Identify which cell holds the provided text, then report its [X, Y] central coordinate. 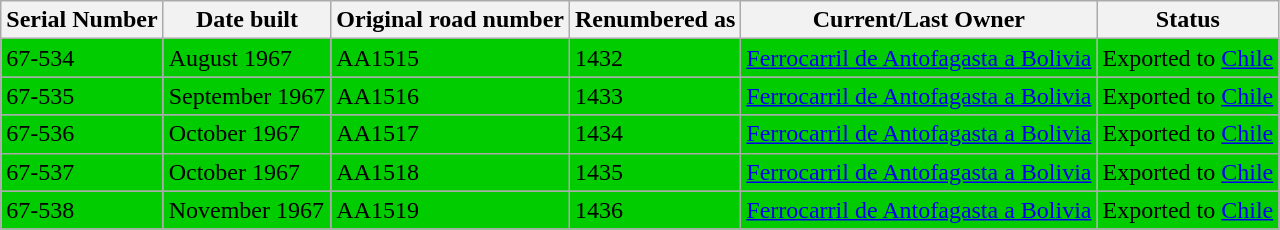
August 1967 [247, 58]
1434 [654, 134]
Original road number [450, 20]
1432 [654, 58]
67-537 [82, 172]
67-534 [82, 58]
Current/Last Owner [919, 20]
Renumbered as [654, 20]
Serial Number [82, 20]
67-538 [82, 210]
AA1519 [450, 210]
1433 [654, 96]
November 1967 [247, 210]
1435 [654, 172]
AA1518 [450, 172]
Status [1188, 20]
1436 [654, 210]
67-536 [82, 134]
AA1515 [450, 58]
AA1517 [450, 134]
Date built [247, 20]
September 1967 [247, 96]
67-535 [82, 96]
AA1516 [450, 96]
